Capture the cell that displays the provided text and extract its (X, Y) central coordinate. 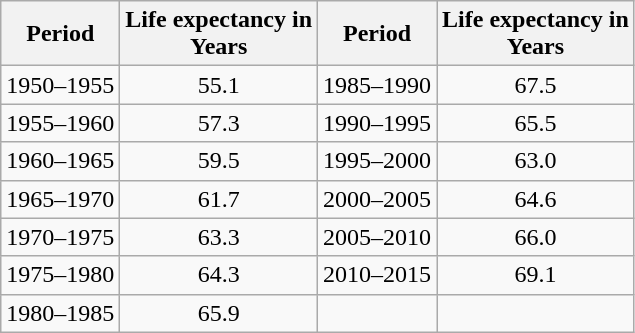
66.0 (536, 237)
64.3 (219, 275)
1995–2000 (378, 161)
1990–1995 (378, 123)
1970–1975 (60, 237)
65.9 (219, 313)
55.1 (219, 85)
1955–1960 (60, 123)
2000–2005 (378, 199)
1985–1990 (378, 85)
2010–2015 (378, 275)
65.5 (536, 123)
1980–1985 (60, 313)
64.6 (536, 199)
61.7 (219, 199)
1975–1980 (60, 275)
67.5 (536, 85)
1950–1955 (60, 85)
59.5 (219, 161)
1965–1970 (60, 199)
69.1 (536, 275)
2005–2010 (378, 237)
63.3 (219, 237)
57.3 (219, 123)
1960–1965 (60, 161)
63.0 (536, 161)
